Return the [x, y] coordinate for the center point of the cell that contains the specified text.  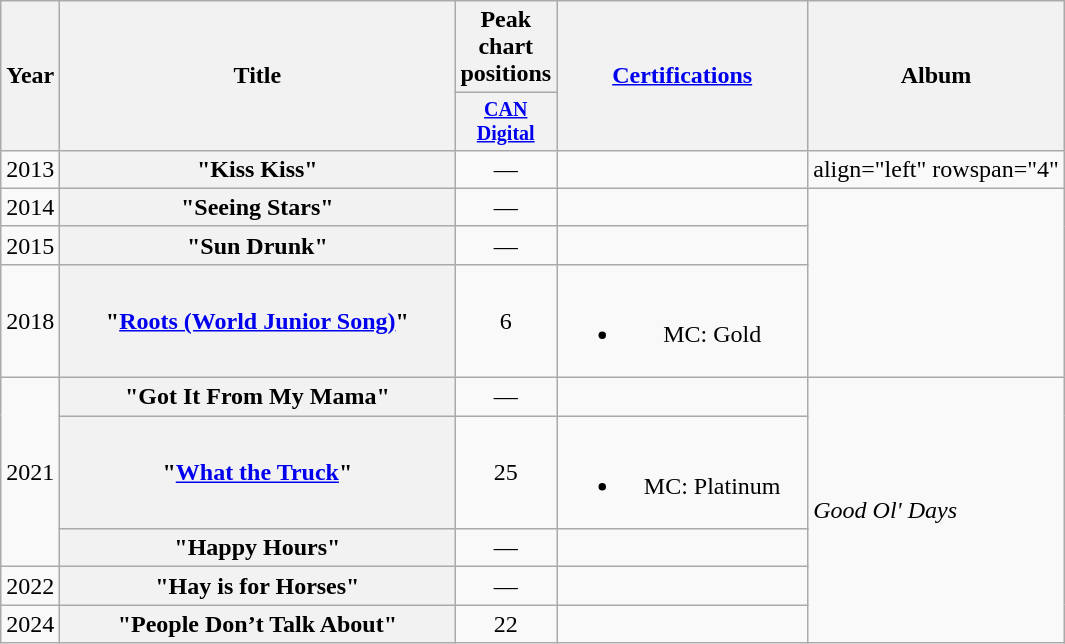
Year [30, 76]
22 [506, 624]
"People Don’t Talk About" [258, 624]
"Seeing Stars" [258, 207]
Album [936, 76]
6 [506, 320]
2018 [30, 320]
"Got It From My Mama" [258, 397]
2015 [30, 245]
"Happy Hours" [258, 548]
Good Ol' Days [936, 510]
25 [506, 472]
MC: Gold [682, 320]
"Sun Drunk" [258, 245]
2024 [30, 624]
2014 [30, 207]
2022 [30, 586]
CAN Digital [506, 122]
"Roots (World Junior Song)" [258, 320]
MC: Platinum [682, 472]
Certifications [682, 76]
"Hay is for Horses" [258, 586]
2013 [30, 169]
Peak chartpositions [506, 47]
"What the Truck" [258, 472]
align="left" rowspan="4" [936, 169]
"Kiss Kiss" [258, 169]
2021 [30, 472]
Title [258, 76]
